Find where the given text appears and provide that cell's center as [x, y] coordinate. 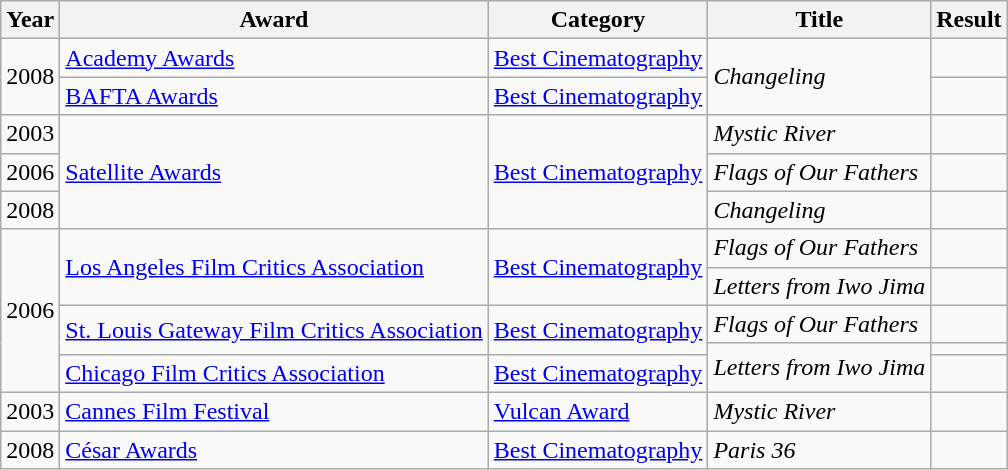
Award [274, 20]
Year [30, 20]
César Awards [274, 449]
BAFTA Awards [274, 96]
Satellite Awards [274, 172]
Academy Awards [274, 58]
Category [598, 20]
St. Louis Gateway Film Critics Association [274, 330]
Result [969, 20]
Vulcan Award [598, 411]
Chicago Film Critics Association [274, 373]
Cannes Film Festival [274, 411]
Paris 36 [820, 449]
Title [820, 20]
Los Angeles Film Critics Association [274, 267]
